Find where the given text appears and provide that cell's center as (x, y) coordinate. 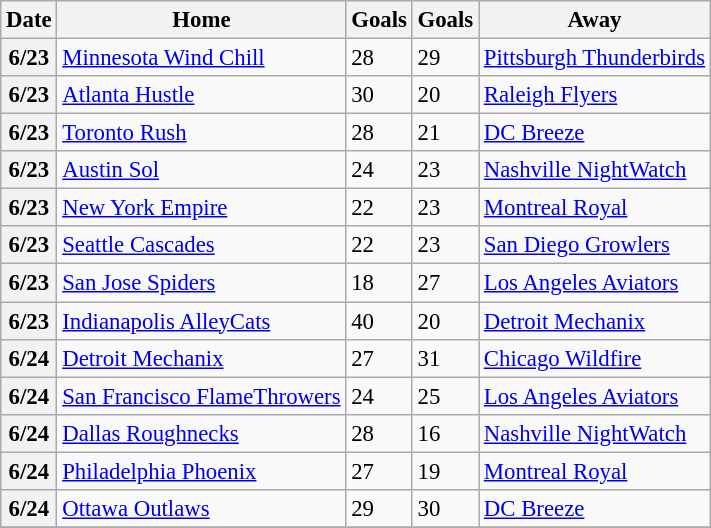
Seattle Cascades (202, 245)
Minnesota Wind Chill (202, 58)
Raleigh Flyers (594, 95)
25 (445, 396)
Ottawa Outlaws (202, 509)
New York Empire (202, 208)
40 (379, 321)
Toronto Rush (202, 133)
San Francisco FlameThrowers (202, 396)
Home (202, 20)
31 (445, 358)
21 (445, 133)
Indianapolis AlleyCats (202, 321)
San Jose Spiders (202, 283)
Dallas Roughnecks (202, 433)
Philadelphia Phoenix (202, 471)
19 (445, 471)
Chicago Wildfire (594, 358)
Away (594, 20)
Austin Sol (202, 170)
18 (379, 283)
16 (445, 433)
Date (29, 20)
Pittsburgh Thunderbirds (594, 58)
Atlanta Hustle (202, 95)
San Diego Growlers (594, 245)
